Scan for the cell matching the given text and deliver its [X, Y] coordinate at center. 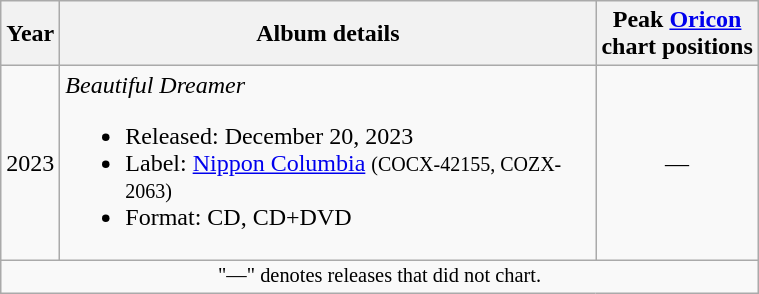
Peak Oricon chart positions [677, 34]
Year [30, 34]
"—" denotes releases that did not chart. [380, 277]
Beautiful DreamerReleased: December 20, 2023Label: Nippon Columbia (COCX-42155, COZX-2063)Format: CD, CD+DVD [328, 163]
2023 [30, 163]
— [677, 163]
Album details [328, 34]
